Detect which cell encompasses the target text, then output its [x, y] center coordinate. 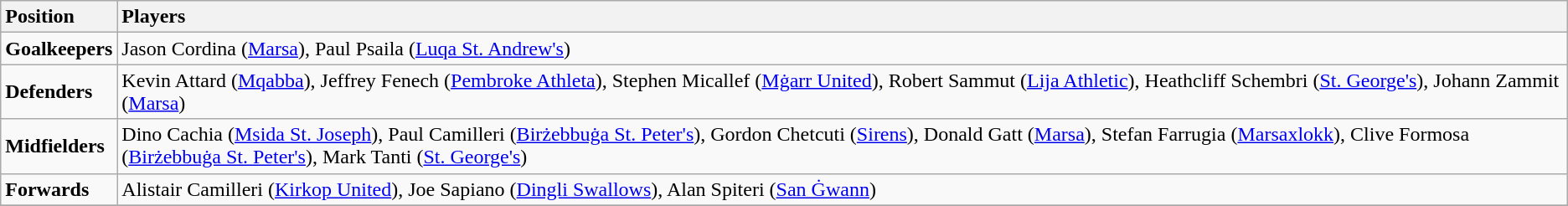
Players [843, 17]
Forwards [59, 189]
Alistair Camilleri (Kirkop United), Joe Sapiano (Dingli Swallows), Alan Spiteri (San Ġwann) [843, 189]
Jason Cordina (Marsa), Paul Psaila (Luqa St. Andrew's) [843, 49]
Position [59, 17]
Midfielders [59, 146]
Goalkeepers [59, 49]
Defenders [59, 92]
